Search for the cell housing the specified text and yield its (x, y) center coordinate. 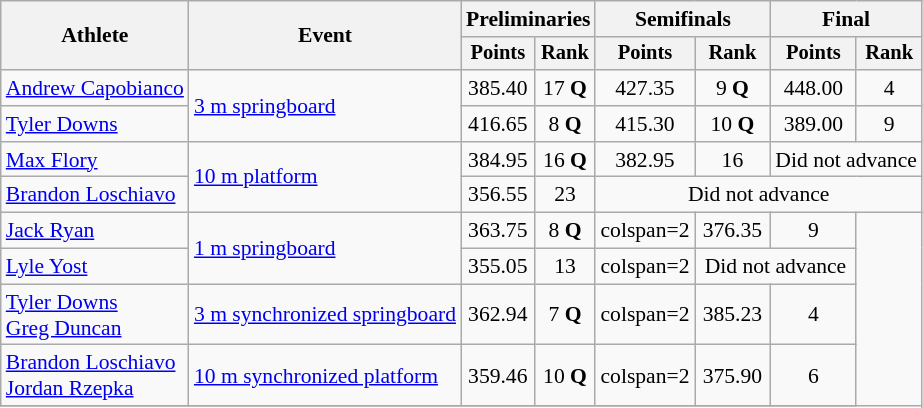
359.46 (498, 376)
16 Q (566, 160)
355.05 (498, 267)
Andrew Capobianco (95, 88)
9 Q (732, 88)
415.30 (644, 124)
Jack Ryan (95, 231)
Lyle Yost (95, 267)
Preliminaries (528, 19)
Brandon Loschiavo Jordan Rzepka (95, 376)
385.23 (732, 314)
10 m synchronized platform (325, 376)
Event (325, 36)
363.75 (498, 231)
Athlete (95, 36)
Max Flory (95, 160)
384.95 (498, 160)
Tyler Downs (95, 124)
10 m platform (325, 178)
375.90 (732, 376)
1 m springboard (325, 248)
Final (846, 19)
23 (566, 195)
7 Q (566, 314)
16 (732, 160)
427.35 (644, 88)
Brandon Loschiavo (95, 195)
356.55 (498, 195)
376.35 (732, 231)
17 Q (566, 88)
385.40 (498, 88)
13 (566, 267)
362.94 (498, 314)
3 m synchronized springboard (325, 314)
389.00 (813, 124)
6 (813, 376)
3 m springboard (325, 106)
382.95 (644, 160)
416.65 (498, 124)
Semifinals (682, 19)
Tyler Downs Greg Duncan (95, 314)
448.00 (813, 88)
